Search for the cell housing the specified text and yield its (x, y) center coordinate. 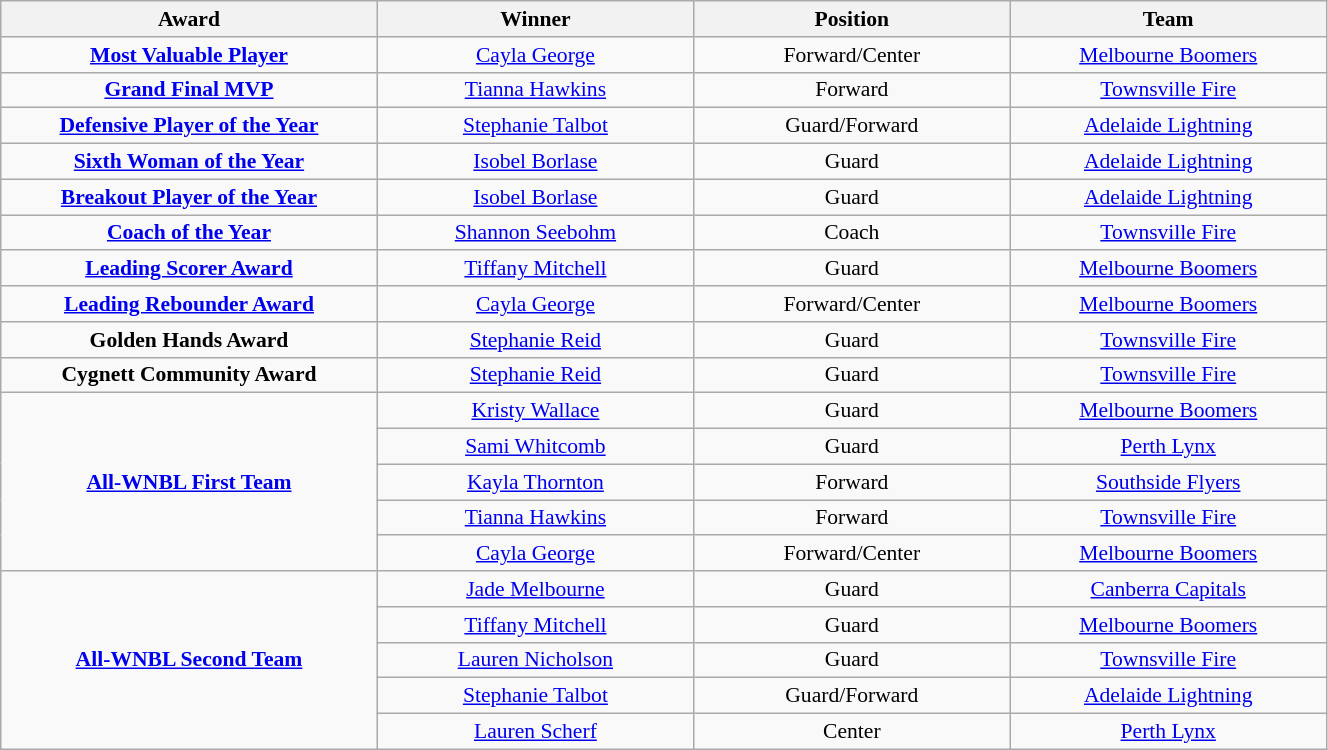
All-WNBL Second Team (189, 660)
Leading Rebounder Award (189, 304)
Grand Final MVP (189, 90)
Award (189, 19)
Southside Flyers (1168, 482)
All-WNBL First Team (189, 482)
Center (852, 732)
Winner (535, 19)
Most Valuable Player (189, 55)
Canberra Capitals (1168, 589)
Jade Melbourne (535, 589)
Kristy Wallace (535, 411)
Lauren Nicholson (535, 660)
Coach (852, 233)
Kayla Thornton (535, 482)
Position (852, 19)
Sixth Woman of the Year (189, 162)
Team (1168, 19)
Golden Hands Award (189, 340)
Coach of the Year (189, 233)
Breakout Player of the Year (189, 197)
Lauren Scherf (535, 732)
Shannon Seebohm (535, 233)
Cygnett Community Award (189, 375)
Defensive Player of the Year (189, 126)
Leading Scorer Award (189, 269)
Sami Whitcomb (535, 447)
